Return [X, Y] of the center of cell containing provided text 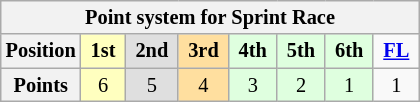
1st [104, 51]
Position [41, 51]
2 [301, 85]
4 [203, 85]
6 [104, 85]
3rd [203, 51]
Points [41, 85]
5th [301, 51]
6th [349, 51]
2nd [152, 51]
FL [396, 51]
Point system for Sprint Race [210, 17]
4th [253, 51]
3 [253, 85]
5 [152, 85]
